Return the (X, Y) coordinate for the center point of the cell that contains the specified text.  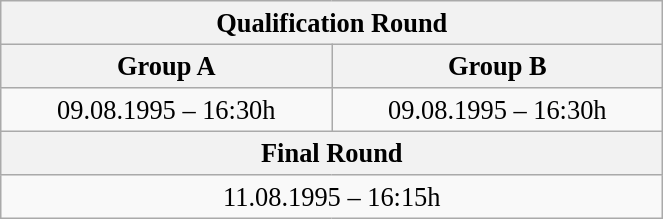
11.08.1995 – 16:15h (332, 197)
Group A (166, 66)
Final Round (332, 153)
Qualification Round (332, 22)
Group B (498, 66)
